Return [x, y] of the center of cell containing provided text 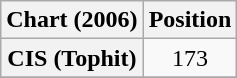
Chart (2006) [72, 20]
173 [190, 58]
CIS (Tophit) [72, 58]
Position [190, 20]
